Output the [x, y] coordinate of the center of the cell containing the given text.  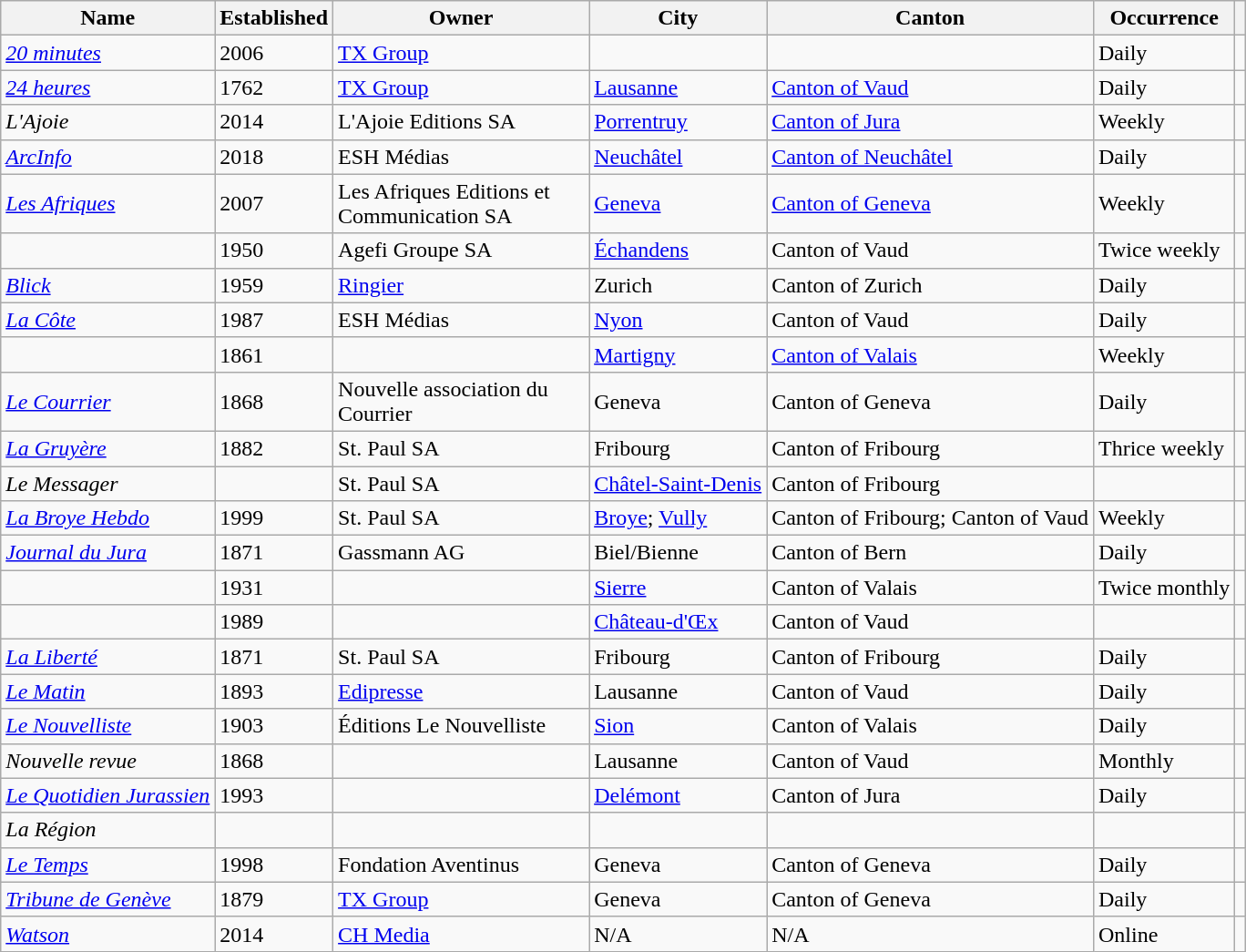
Martigny [678, 354]
ArcInfo [107, 157]
1998 [274, 865]
Le Matin [107, 691]
Les Afriques [107, 204]
Watson [107, 934]
1987 [274, 320]
Canton [931, 18]
Biel/Bienne [678, 553]
Established [274, 18]
1950 [274, 251]
Neuchâtel [678, 157]
Thrice weekly [1164, 448]
Éditions Le Nouvelliste [461, 726]
Occurrence [1164, 18]
24 heures [107, 87]
Blick [107, 285]
Canton of Neuchâtel [931, 157]
Le Courrier [107, 401]
City [678, 18]
Le Temps [107, 865]
Le Quotidien Jurassien [107, 795]
Nouvelle revue [107, 761]
Sierre [678, 588]
L'Ajoie Editions SA [461, 122]
Journal du Jura [107, 553]
1999 [274, 518]
Monthly [1164, 761]
Agefi Groupe SA [461, 251]
Zurich [678, 285]
1959 [274, 285]
Le Messager [107, 484]
Twice weekly [1164, 251]
Broye; Vully [678, 518]
L'Ajoie [107, 122]
1879 [274, 899]
Canton of Bern [931, 553]
CH Media [461, 934]
Gassmann AG [461, 553]
Name [107, 18]
Porrentruy [678, 122]
Fondation Aventinus [461, 865]
2018 [274, 157]
Ringier [461, 285]
La Liberté [107, 657]
Sion [678, 726]
La Région [107, 830]
Edipresse [461, 691]
Tribune de Genève [107, 899]
Online [1164, 934]
2006 [274, 53]
La Gruyère [107, 448]
1882 [274, 448]
Nyon [678, 320]
Les Afriques Editions et Communication SA [461, 204]
Nouvelle association du Courrier [461, 401]
La Côte [107, 320]
1762 [274, 87]
1903 [274, 726]
Canton of Zurich [931, 285]
1893 [274, 691]
1989 [274, 622]
Owner [461, 18]
1861 [274, 354]
Château-d'Œx [678, 622]
La Broye Hebdo [107, 518]
1931 [274, 588]
Twice monthly [1164, 588]
Canton of Fribourg; Canton of Vaud [931, 518]
Châtel-Saint-Denis [678, 484]
2007 [274, 204]
Delémont [678, 795]
Le Nouvelliste [107, 726]
Échandens [678, 251]
1993 [274, 795]
20 minutes [107, 53]
